Locate the cell with the specified text and output its [x, y] center coordinate. 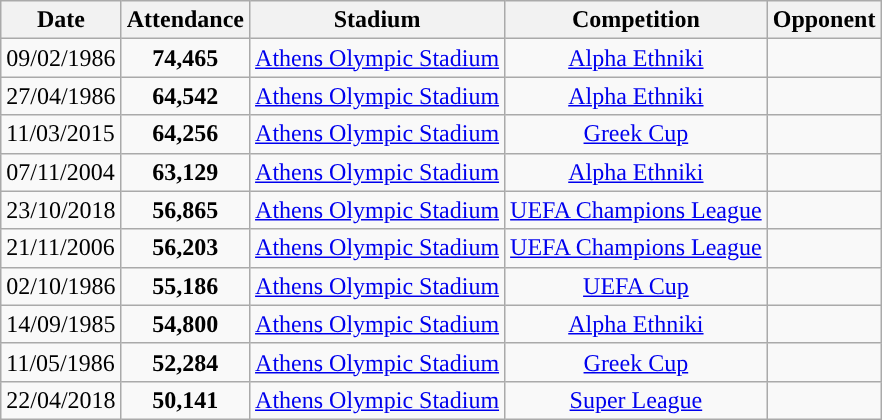
64,256 [185, 134]
Competition [636, 20]
56,203 [185, 248]
54,800 [185, 324]
UEFA Cup [636, 286]
64,542 [185, 96]
22/04/2018 [61, 400]
63,129 [185, 172]
14/09/1985 [61, 324]
Date [61, 20]
74,465 [185, 58]
56,865 [185, 210]
23/10/2018 [61, 210]
02/10/1986 [61, 286]
55,186 [185, 286]
11/05/1986 [61, 362]
27/04/1986 [61, 96]
Attendance [185, 20]
09/02/1986 [61, 58]
21/11/2006 [61, 248]
52,284 [185, 362]
07/11/2004 [61, 172]
Stadium [378, 20]
Opponent [824, 20]
50,141 [185, 400]
11/03/2015 [61, 134]
Super League [636, 400]
